Find where the given text appears and provide that cell's center as (x, y) coordinate. 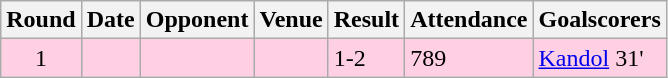
Attendance (469, 20)
Kandol 31' (600, 58)
Result (366, 20)
Round (41, 20)
Venue (291, 20)
Date (110, 20)
1 (41, 58)
1-2 (366, 58)
789 (469, 58)
Opponent (197, 20)
Goalscorers (600, 20)
